Identify which cell holds the provided text, then report its [x, y] central coordinate. 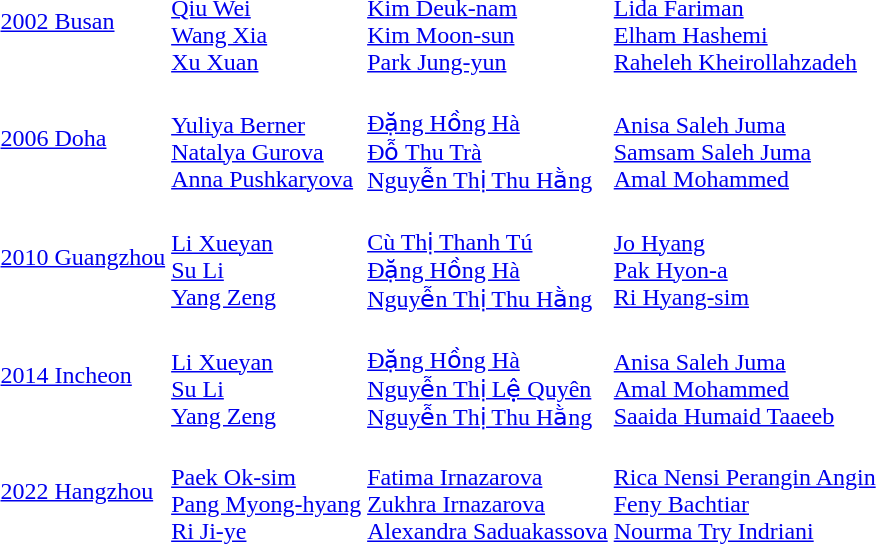
Yuliya BernerNatalya GurovaAnna Pushkaryova [266, 138]
Cù Thị Thanh TúĐặng Hồng HàNguyễn Thị Thu Hằng [488, 256]
Đặng Hồng HàĐỗ Thu TràNguyễn Thị Thu Hằng [488, 138]
Đặng Hồng HàNguyễn Thị Lệ QuyênNguyễn Thị Thu Hằng [488, 375]
